Identify which cell holds the provided text, then report its [x, y] central coordinate. 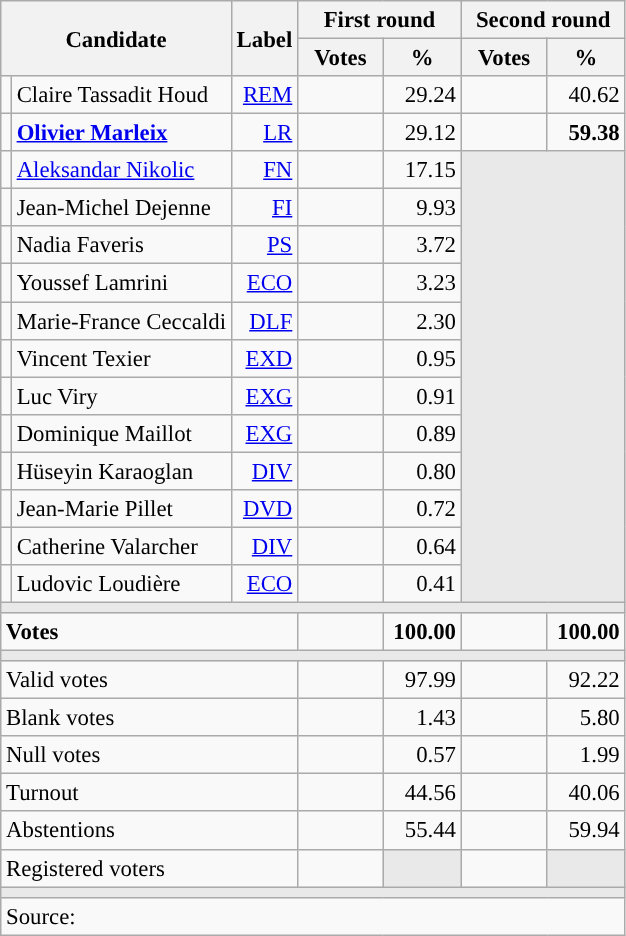
DLF [264, 321]
Youssef Lamrini [121, 283]
Vincent Texier [121, 358]
Nadia Faveris [121, 245]
29.24 [422, 95]
40.06 [586, 793]
0.41 [422, 584]
First round [380, 20]
Hüseyin Karaoglan [121, 471]
0.64 [422, 546]
9.93 [422, 208]
FN [264, 170]
Turnout [150, 793]
97.99 [422, 680]
Registered voters [150, 868]
PS [264, 245]
Ludovic Loudière [121, 584]
0.72 [422, 509]
0.91 [422, 396]
Abstentions [150, 831]
5.80 [586, 718]
REM [264, 95]
Olivier Marleix [121, 133]
0.89 [422, 433]
59.94 [586, 831]
Jean-Marie Pillet [121, 509]
Marie-France Ceccaldi [121, 321]
29.12 [422, 133]
Source: [313, 916]
44.56 [422, 793]
Dominique Maillot [121, 433]
Jean-Michel Dejenne [121, 208]
40.62 [586, 95]
17.15 [422, 170]
Aleksandar Nikolic [121, 170]
92.22 [586, 680]
2.30 [422, 321]
3.23 [422, 283]
1.43 [422, 718]
LR [264, 133]
FI [264, 208]
3.72 [422, 245]
Second round [543, 20]
Label [264, 38]
Null votes [150, 755]
Catherine Valarcher [121, 546]
DVD [264, 509]
0.95 [422, 358]
EXD [264, 358]
Valid votes [150, 680]
59.38 [586, 133]
0.80 [422, 471]
Claire Tassadit Houd [121, 95]
Candidate [116, 38]
Blank votes [150, 718]
55.44 [422, 831]
0.57 [422, 755]
Luc Viry [121, 396]
1.99 [586, 755]
